Find where the given text appears and provide that cell's center as [x, y] coordinate. 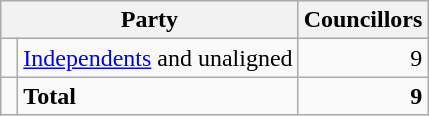
Councillors [363, 20]
Party [150, 20]
Total [158, 96]
Independents and unaligned [158, 58]
